Scan for the cell matching the given text and deliver its [x, y] coordinate at center. 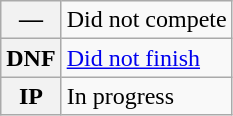
Did not compete [146, 20]
Did not finish [146, 58]
In progress [146, 96]
IP [31, 96]
— [31, 20]
DNF [31, 58]
